Determine the (X, Y) coordinate at the center of the cell enclosing the given text.  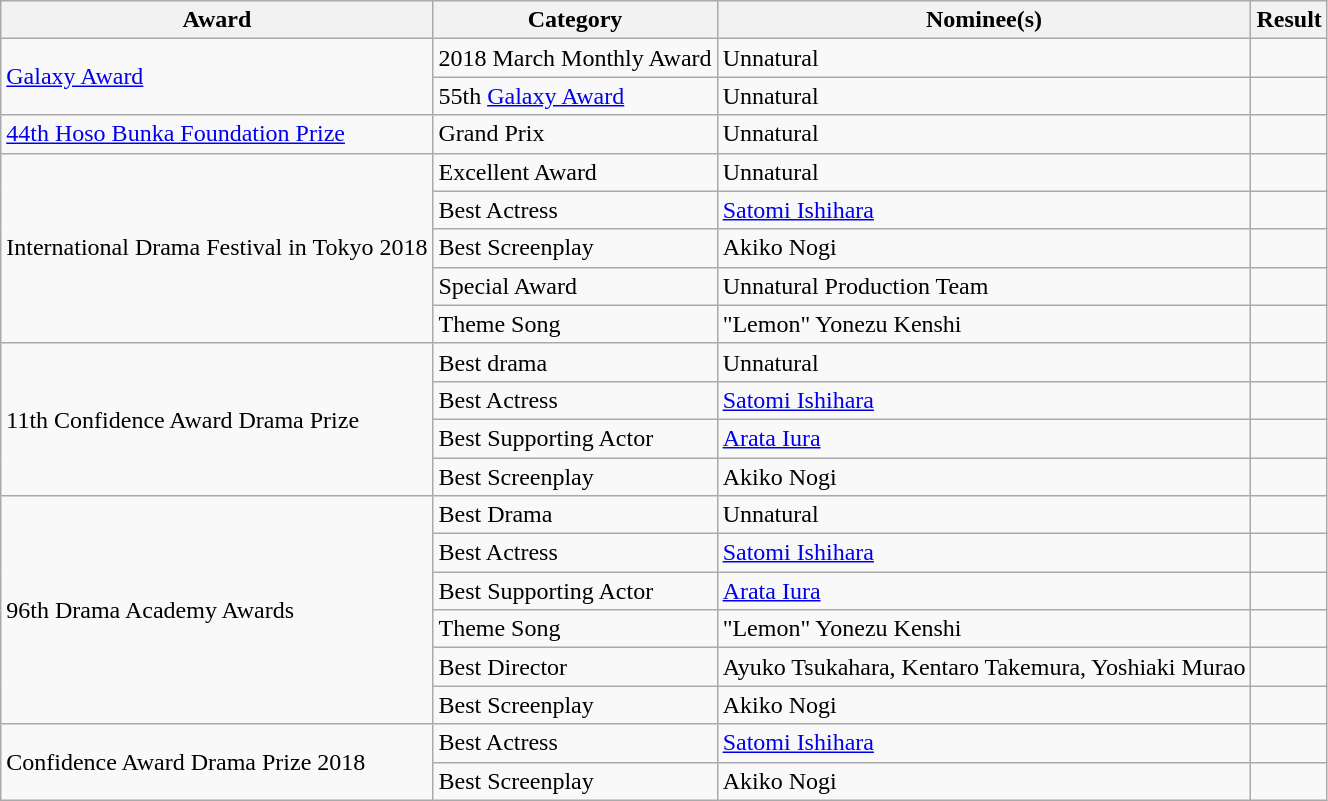
Category (575, 20)
44th Hoso Bunka Foundation Prize (217, 134)
Ayuko Tsukahara, Kentaro Takemura, Yoshiaki Murao (984, 667)
Confidence Award Drama Prize 2018 (217, 762)
Galaxy Award (217, 77)
Special Award (575, 286)
Result (1289, 20)
55th Galaxy Award (575, 96)
Best Director (575, 667)
Award (217, 20)
Nominee(s) (984, 20)
Best drama (575, 362)
International Drama Festival in Tokyo 2018 (217, 248)
11th Confidence Award Drama Prize (217, 419)
Excellent Award (575, 172)
Grand Prix (575, 134)
96th Drama Academy Awards (217, 610)
2018 March Monthly Award (575, 58)
Best Drama (575, 515)
Unnatural Production Team (984, 286)
